Determine the [x, y] coordinate at the center of the cell enclosing the given text.  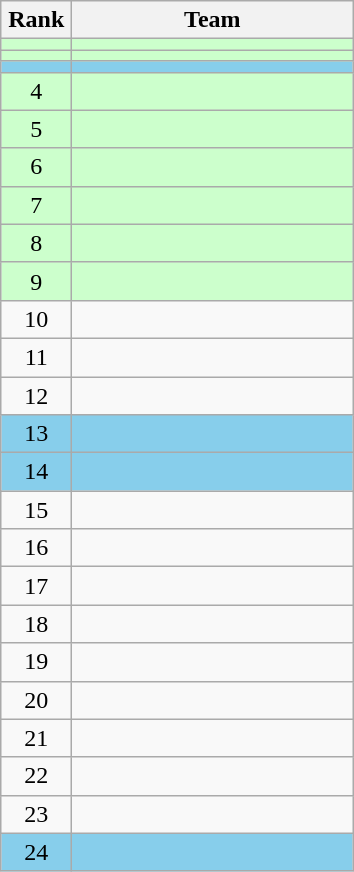
Rank [36, 20]
24 [36, 852]
6 [36, 167]
16 [36, 548]
19 [36, 662]
Team [212, 20]
8 [36, 243]
4 [36, 91]
12 [36, 395]
11 [36, 357]
18 [36, 624]
13 [36, 434]
5 [36, 129]
21 [36, 738]
20 [36, 700]
17 [36, 586]
15 [36, 510]
9 [36, 281]
10 [36, 319]
23 [36, 814]
22 [36, 776]
7 [36, 205]
14 [36, 472]
